Search for the cell housing the specified text and yield its (x, y) center coordinate. 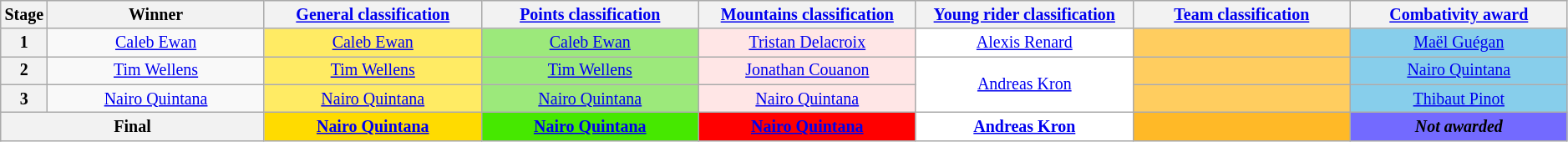
Young rider classification (1024, 15)
Points classification (590, 15)
3 (24, 99)
Jonathan Couanon (807, 70)
General classification (373, 15)
Mountains classification (807, 15)
Tristan Delacroix (807, 43)
Not awarded (1459, 127)
Combativity award (1459, 15)
1 (24, 43)
Maël Guégan (1459, 43)
Team classification (1241, 15)
Alexis Renard (1024, 43)
Stage (24, 15)
Thibaut Pinot (1459, 99)
2 (24, 70)
Final (132, 127)
Winner (155, 15)
